Return the [X, Y] coordinate for the center point of the cell that contains the specified text.  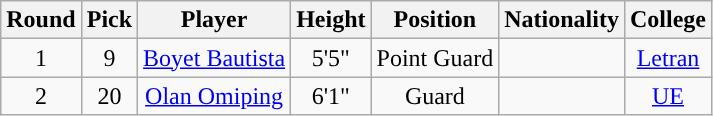
Player [214, 20]
Letran [668, 58]
Olan Omiping [214, 96]
Pick [109, 20]
9 [109, 58]
Nationality [562, 20]
5'5" [331, 58]
Point Guard [435, 58]
2 [41, 96]
Height [331, 20]
Boyet Bautista [214, 58]
Guard [435, 96]
College [668, 20]
6'1" [331, 96]
Round [41, 20]
1 [41, 58]
UE [668, 96]
20 [109, 96]
Position [435, 20]
